Return (X, Y) of the center of cell containing provided text 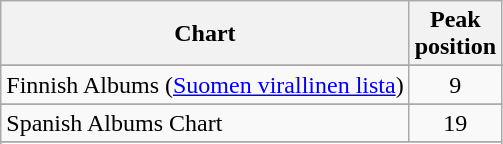
Spanish Albums Chart (205, 123)
19 (455, 123)
9 (455, 85)
Finnish Albums (Suomen virallinen lista) (205, 85)
Peakposition (455, 34)
Chart (205, 34)
